Extract the (X, Y) coordinate from the center of the cell holding the provided text.  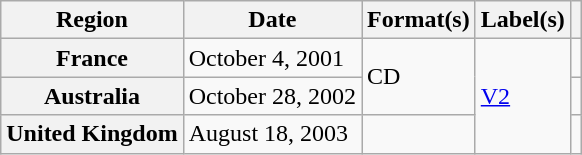
August 18, 2003 (272, 134)
CD (419, 77)
V2 (522, 96)
United Kingdom (92, 134)
October 4, 2001 (272, 58)
Date (272, 20)
Label(s) (522, 20)
Region (92, 20)
October 28, 2002 (272, 96)
Format(s) (419, 20)
Australia (92, 96)
France (92, 58)
